Extract the (x, y) coordinate from the center of the cell holding the provided text.  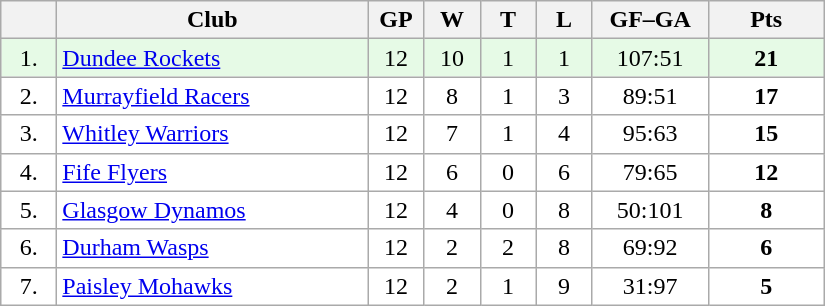
Pts (766, 20)
79:65 (650, 172)
W (452, 20)
3 (564, 96)
3. (29, 134)
6. (29, 248)
Durham Wasps (212, 248)
2. (29, 96)
1. (29, 58)
Glasgow Dynamos (212, 210)
31:97 (650, 286)
9 (564, 286)
15 (766, 134)
7. (29, 286)
T (508, 20)
95:63 (650, 134)
5. (29, 210)
Club (212, 20)
Murrayfield Racers (212, 96)
7 (452, 134)
21 (766, 58)
69:92 (650, 248)
Dundee Rockets (212, 58)
L (564, 20)
10 (452, 58)
5 (766, 286)
GP (396, 20)
107:51 (650, 58)
Whitley Warriors (212, 134)
Fife Flyers (212, 172)
Paisley Mohawks (212, 286)
GF–GA (650, 20)
4. (29, 172)
50:101 (650, 210)
17 (766, 96)
89:51 (650, 96)
